Search for the cell housing the specified text and yield its (x, y) center coordinate. 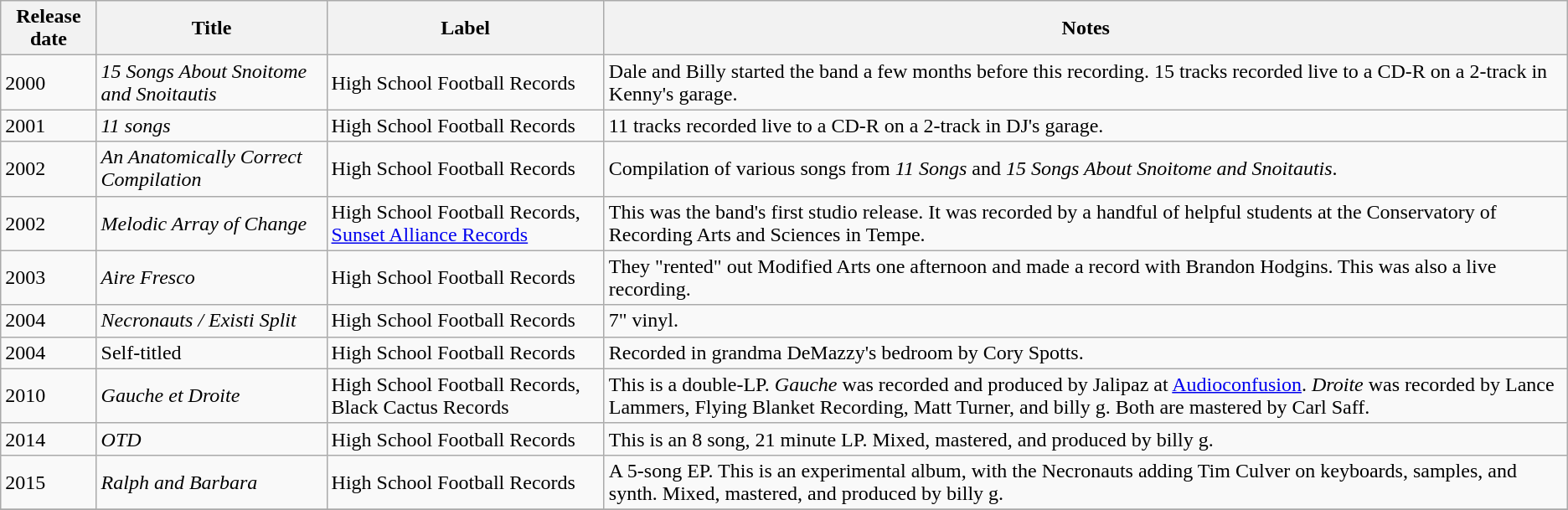
An Anatomically Correct Compilation (211, 169)
2000 (49, 82)
Compilation of various songs from 11 Songs and 15 Songs About Snoitome and Snoitautis. (1086, 169)
11 tracks recorded live to a CD-R on a 2-track in DJ's garage. (1086, 126)
This is an 8 song, 21 minute LP. Mixed, mastered, and produced by billy g. (1086, 439)
Melodic Array of Change (211, 223)
Aire Fresco (211, 278)
OTD (211, 439)
2015 (49, 482)
Label (466, 28)
2003 (49, 278)
Necronauts / Existi Split (211, 321)
7" vinyl. (1086, 321)
Ralph and Barbara (211, 482)
Notes (1086, 28)
Gauche et Droite (211, 395)
11 songs (211, 126)
Recorded in grandma DeMazzy's bedroom by Cory Spotts. (1086, 353)
Release date (49, 28)
Self-titled (211, 353)
High School Football Records, Black Cactus Records (466, 395)
2001 (49, 126)
High School Football Records, Sunset Alliance Records (466, 223)
2014 (49, 439)
2010 (49, 395)
Title (211, 28)
They "rented" out Modified Arts one afternoon and made a record with Brandon Hodgins. This was also a live recording. (1086, 278)
15 Songs About Snoitome and Snoitautis (211, 82)
Dale and Billy started the band a few months before this recording. 15 tracks recorded live to a CD-R on a 2-track in Kenny's garage. (1086, 82)
